Detect which cell encompasses the target text, then output its (X, Y) center coordinate. 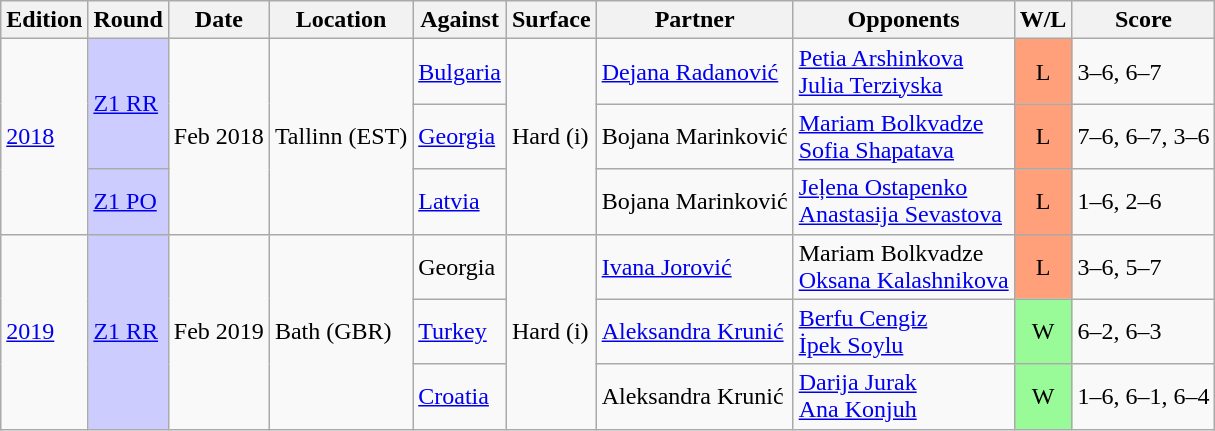
Z1 PO (128, 202)
Location (340, 20)
Round (128, 20)
6–2, 6–3 (1144, 332)
Berfu Cengiz İpek Soylu (904, 332)
2018 (44, 136)
Petia Arshinkova Julia Terziyska (904, 72)
Croatia (460, 396)
Bath (GBR) (340, 332)
Opponents (904, 20)
Jeļena Ostapenko Anastasija Sevastova (904, 202)
Score (1144, 20)
Tallinn (EST) (340, 136)
3–6, 6–7 (1144, 72)
Latvia (460, 202)
2019 (44, 332)
Date (218, 20)
1–6, 2–6 (1144, 202)
Darija Jurak Ana Konjuh (904, 396)
Feb 2019 (218, 332)
Feb 2018 (218, 136)
Edition (44, 20)
Mariam Bolkvadze Sofia Shapatava (904, 136)
Bulgaria (460, 72)
Partner (694, 20)
Against (460, 20)
Turkey (460, 332)
3–6, 5–7 (1144, 266)
Mariam Bolkvadze Oksana Kalashnikova (904, 266)
Surface (551, 20)
W/L (1043, 20)
Ivana Jorović (694, 266)
1–6, 6–1, 6–4 (1144, 396)
Dejana Radanović (694, 72)
7–6, 6–7, 3–6 (1144, 136)
